Scan for the cell matching the given text and deliver its (x, y) coordinate at center. 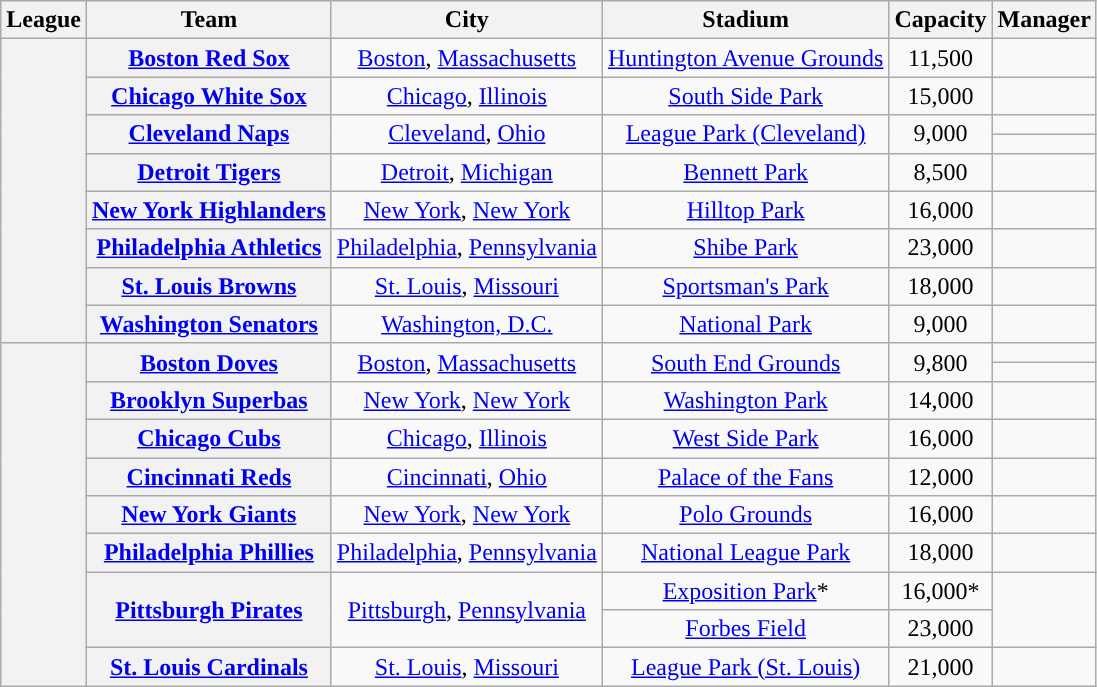
11,500 (940, 58)
South End Grounds (746, 362)
Chicago Cubs (208, 438)
New York Highlanders (208, 210)
National Park (746, 324)
Washington, D.C. (466, 324)
Chicago White Sox (208, 96)
9,800 (940, 362)
St. Louis Browns (208, 286)
Shibe Park (746, 248)
Washington Park (746, 400)
West Side Park (746, 438)
St. Louis Cardinals (208, 667)
16,000* (940, 591)
Washington Senators (208, 324)
Hilltop Park (746, 210)
12,000 (940, 477)
New York Giants (208, 515)
Huntington Avenue Grounds (746, 58)
Polo Grounds (746, 515)
Bennett Park (746, 172)
Exposition Park* (746, 591)
21,000 (940, 667)
Sportsman's Park (746, 286)
Philadelphia Athletics (208, 248)
Pittsburgh Pirates (208, 610)
Boston Doves (208, 362)
Manager (1044, 20)
Forbes Field (746, 629)
Cleveland, Ohio (466, 134)
Brooklyn Superbas (208, 400)
League Park (Cleveland) (746, 134)
City (466, 20)
League (44, 20)
National League Park (746, 553)
14,000 (940, 400)
Detroit, Michigan (466, 172)
Cincinnati Reds (208, 477)
Cleveland Naps (208, 134)
Cincinnati, Ohio (466, 477)
Team (208, 20)
South Side Park (746, 96)
Capacity (940, 20)
Stadium (746, 20)
Detroit Tigers (208, 172)
Philadelphia Phillies (208, 553)
Palace of the Fans (746, 477)
Pittsburgh, Pennsylvania (466, 610)
15,000 (940, 96)
League Park (St. Louis) (746, 667)
8,500 (940, 172)
Boston Red Sox (208, 58)
